Capture the cell that displays the provided text and extract its (x, y) central coordinate. 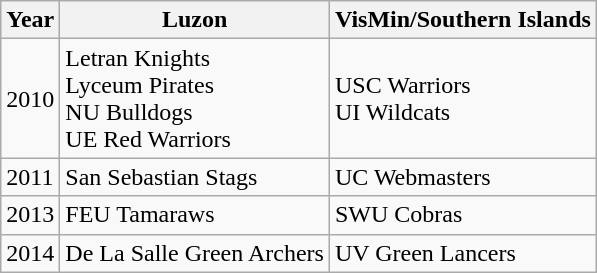
2010 (30, 98)
De La Salle Green Archers (195, 253)
Luzon (195, 20)
2013 (30, 215)
UV Green Lancers (462, 253)
2011 (30, 177)
San Sebastian Stags (195, 177)
UC Webmasters (462, 177)
VisMin/Southern Islands (462, 20)
SWU Cobras (462, 215)
Year (30, 20)
FEU Tamaraws (195, 215)
2014 (30, 253)
Letran KnightsLyceum PiratesNU BulldogsUE Red Warriors (195, 98)
USC WarriorsUI Wildcats (462, 98)
